From the cell containing the given text, extract its center point as [X, Y] coordinate. 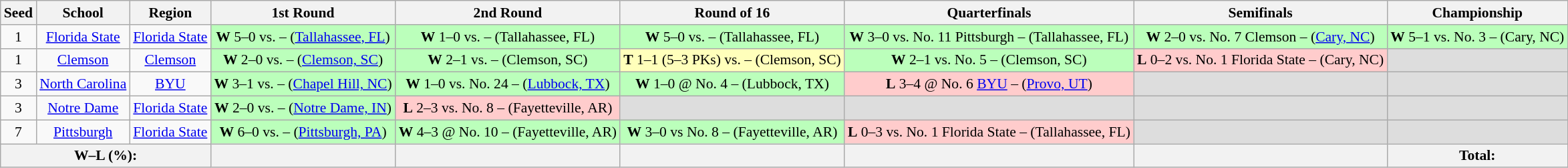
W 2–1 vs. No. 5 – (Clemson, SC) [989, 60]
L 0–2 vs. No. 1 Florida State – (Cary, NC) [1260, 60]
W 1–0 @ No. 4 – (Lubbock, TX) [732, 84]
W 3–0 vs No. 8 – (Fayetteville, AR) [732, 132]
L 2–3 vs. No. 8 – (Fayetteville, AR) [508, 108]
W 5–1 vs. No. 3 – (Cary, NC) [1477, 37]
W 2–0 vs. No. 7 Clemson – (Cary, NC) [1260, 37]
2nd Round [508, 13]
7 [19, 132]
L 3–4 @ No. 6 BYU – (Provo, UT) [989, 84]
L 0–3 vs. No. 1 Florida State – (Tallahassee, FL) [989, 132]
1st Round [303, 13]
W 2–1 vs. – (Clemson, SC) [508, 60]
W 2–0 vs. – (Notre Dame, IN) [303, 108]
W 1–0 vs. – (Tallahassee, FL) [508, 37]
Semifinals [1260, 13]
W 1–0 vs. No. 24 – (Lubbock, TX) [508, 84]
Round of 16 [732, 13]
W 3–0 vs. No. 11 Pittsburgh – (Tallahassee, FL) [989, 37]
W–L (%): [106, 156]
BYU [170, 84]
Quarterfinals [989, 13]
North Carolina [83, 84]
Notre Dame [83, 108]
W 6–0 vs. – (Pittsburgh, PA) [303, 132]
W 3–1 vs. – (Chapel Hill, NC) [303, 84]
T 1–1 (5–3 PKs) vs. – (Clemson, SC) [732, 60]
Pittsburgh [83, 132]
W 2–0 vs. – (Clemson, SC) [303, 60]
Total: [1477, 156]
W 4–3 @ No. 10 – (Fayetteville, AR) [508, 132]
Region [170, 13]
Seed [19, 13]
School [83, 13]
Championship [1477, 13]
